Pinpoint the cell where the given text exists, returning its (x, y) midpoint coordinate. 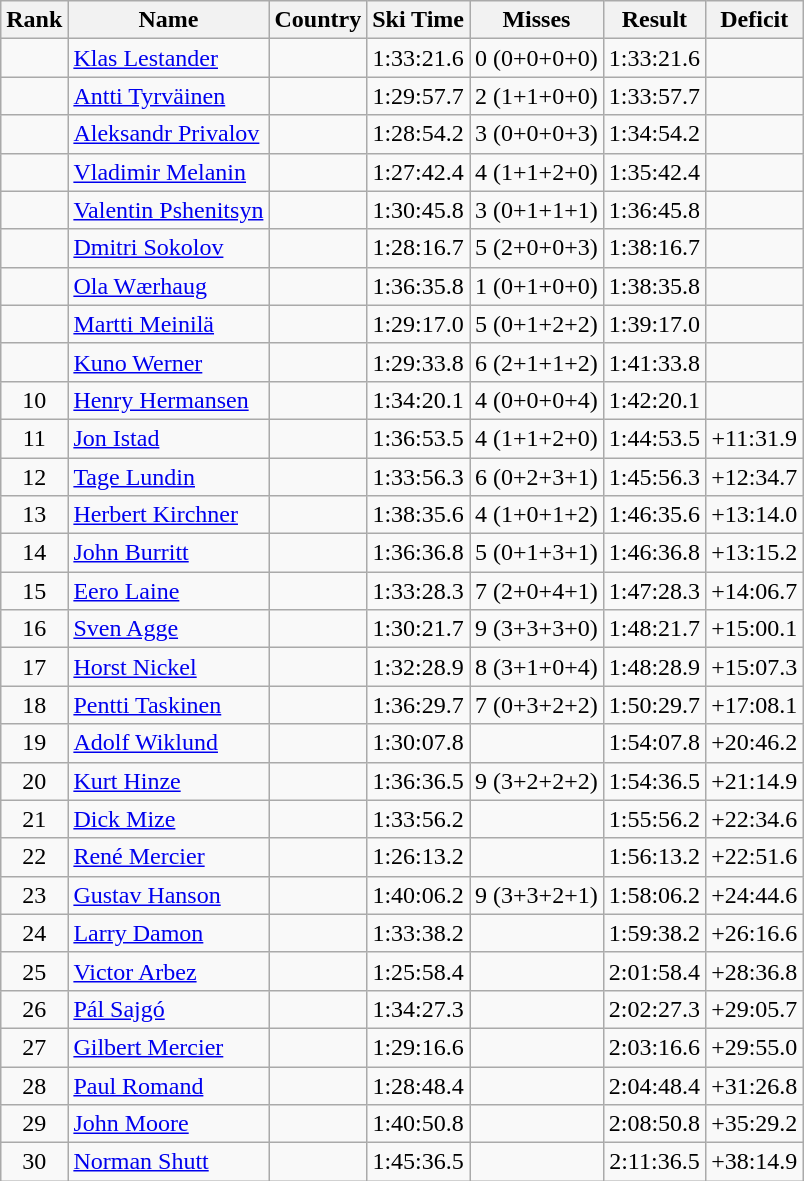
3 (0+1+1+1) (537, 210)
1:44:53.5 (654, 438)
1:34:27.3 (418, 1009)
1:33:38.2 (418, 933)
1:54:36.5 (654, 781)
Paul Romand (168, 1085)
+29:05.7 (754, 1009)
1:45:56.3 (654, 477)
18 (34, 705)
19 (34, 743)
1:26:13.2 (418, 857)
2:04:48.4 (654, 1085)
2:02:27.3 (654, 1009)
11 (34, 438)
+28:36.8 (754, 971)
1:45:36.5 (418, 1162)
1:55:56.2 (654, 819)
+21:14.9 (754, 781)
1:34:54.2 (654, 134)
0 (0+0+0+0) (537, 58)
1:29:57.7 (418, 96)
20 (34, 781)
Herbert Kirchner (168, 515)
Dick Mize (168, 819)
Aleksandr Privalov (168, 134)
John Moore (168, 1124)
1:29:17.0 (418, 324)
+14:06.7 (754, 591)
4 (1+0+1+2) (537, 515)
2 (1+1+0+0) (537, 96)
Eero Laine (168, 591)
27 (34, 1047)
30 (34, 1162)
1:27:42.4 (418, 172)
28 (34, 1085)
1:33:56.2 (418, 819)
23 (34, 895)
1:30:45.8 (418, 210)
Pentti Taskinen (168, 705)
1:54:07.8 (654, 743)
1:33:57.7 (654, 96)
Misses (537, 20)
1:50:29.7 (654, 705)
17 (34, 667)
1:36:53.5 (418, 438)
+31:26.8 (754, 1085)
Larry Damon (168, 933)
Ola Wærhaug (168, 286)
+22:51.6 (754, 857)
1:46:35.6 (654, 515)
+35:29.2 (754, 1124)
Norman Shutt (168, 1162)
1:32:28.9 (418, 667)
1:33:56.3 (418, 477)
1:28:16.7 (418, 248)
1:36:36.5 (418, 781)
6 (0+2+3+1) (537, 477)
Country (318, 20)
1:40:50.8 (418, 1124)
+24:44.6 (754, 895)
1 (0+1+0+0) (537, 286)
Pál Sajgó (168, 1009)
John Burritt (168, 553)
1:38:16.7 (654, 248)
1:48:28.9 (654, 667)
+15:07.3 (754, 667)
+29:55.0 (754, 1047)
7 (2+0+4+1) (537, 591)
1:41:33.8 (654, 362)
1:28:54.2 (418, 134)
1:25:58.4 (418, 971)
1:58:06.2 (654, 895)
Kuno Werner (168, 362)
1:30:07.8 (418, 743)
1:56:13.2 (654, 857)
1:28:48.4 (418, 1085)
21 (34, 819)
Horst Nickel (168, 667)
+22:34.6 (754, 819)
16 (34, 629)
+11:31.9 (754, 438)
25 (34, 971)
1:35:42.4 (654, 172)
Dmitri Sokolov (168, 248)
5 (2+0+0+3) (537, 248)
René Mercier (168, 857)
2:11:36.5 (654, 1162)
1:46:36.8 (654, 553)
Henry Hermansen (168, 400)
Klas Lestander (168, 58)
1:29:16.6 (418, 1047)
+20:46.2 (754, 743)
9 (3+2+2+2) (537, 781)
2:01:58.4 (654, 971)
1:39:17.0 (654, 324)
3 (0+0+0+3) (537, 134)
+38:14.9 (754, 1162)
Vladimir Melanin (168, 172)
Adolf Wiklund (168, 743)
2:08:50.8 (654, 1124)
1:36:29.7 (418, 705)
1:36:45.8 (654, 210)
Name (168, 20)
Sven Agge (168, 629)
Rank (34, 20)
8 (3+1+0+4) (537, 667)
14 (34, 553)
22 (34, 857)
13 (34, 515)
Tage Lundin (168, 477)
Result (654, 20)
+15:00.1 (754, 629)
Gilbert Mercier (168, 1047)
1:34:20.1 (418, 400)
Victor Arbez (168, 971)
Ski Time (418, 20)
2:03:16.6 (654, 1047)
Gustav Hanson (168, 895)
15 (34, 591)
+26:16.6 (754, 933)
1:36:35.8 (418, 286)
5 (0+1+3+1) (537, 553)
Kurt Hinze (168, 781)
1:48:21.7 (654, 629)
26 (34, 1009)
+13:15.2 (754, 553)
24 (34, 933)
9 (3+3+3+0) (537, 629)
1:42:20.1 (654, 400)
Deficit (754, 20)
7 (0+3+2+2) (537, 705)
29 (34, 1124)
Antti Tyrväinen (168, 96)
+12:34.7 (754, 477)
Valentin Pshenitsyn (168, 210)
+17:08.1 (754, 705)
1:36:36.8 (418, 553)
1:30:21.7 (418, 629)
4 (0+0+0+4) (537, 400)
1:38:35.8 (654, 286)
1:29:33.8 (418, 362)
+13:14.0 (754, 515)
5 (0+1+2+2) (537, 324)
Jon Istad (168, 438)
12 (34, 477)
1:59:38.2 (654, 933)
9 (3+3+2+1) (537, 895)
1:40:06.2 (418, 895)
1:38:35.6 (418, 515)
10 (34, 400)
1:47:28.3 (654, 591)
1:33:28.3 (418, 591)
Martti Meinilä (168, 324)
6 (2+1+1+2) (537, 362)
